Identify which cell holds the provided text, then report its (X, Y) central coordinate. 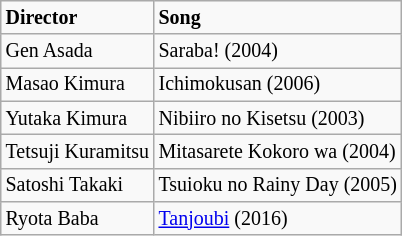
Gen Asada (78, 52)
Director (78, 18)
Tetsuji Kuramitsu (78, 152)
Ichimokusan (2006) (278, 84)
Satoshi Takaki (78, 184)
Saraba! (2004) (278, 52)
Yutaka Kimura (78, 118)
Tsuioku no Rainy Day (2005) (278, 184)
Ryota Baba (78, 218)
Nibiiro no Kisetsu (2003) (278, 118)
Song (278, 18)
Mitasarete Kokoro wa (2004) (278, 152)
Tanjoubi (2016) (278, 218)
Masao Kimura (78, 84)
